Detect which cell encompasses the target text, then output its [x, y] center coordinate. 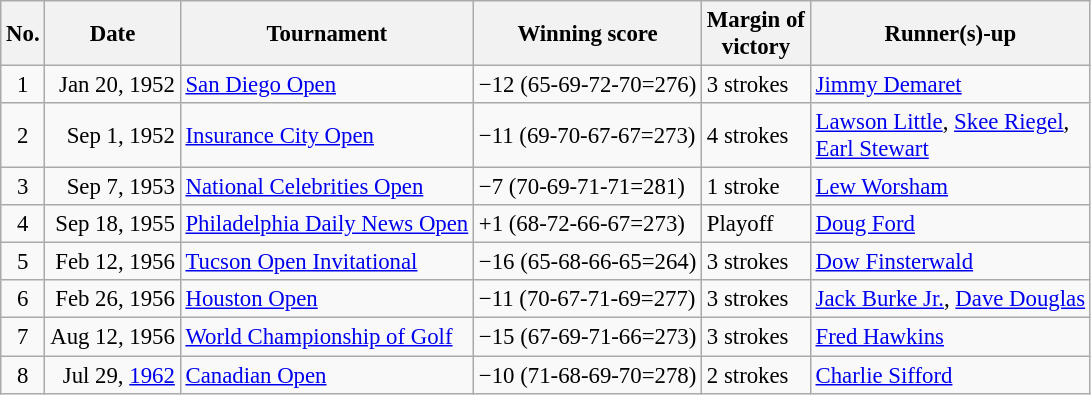
National Celebrities Open [326, 187]
7 [23, 337]
Philadelphia Daily News Open [326, 224]
Feb 26, 1956 [112, 299]
−16 (65-68-66-65=264) [588, 262]
Lew Worsham [950, 187]
−15 (67-69-71-66=273) [588, 337]
No. [23, 34]
2 strokes [756, 375]
Winning score [588, 34]
1 [23, 85]
4 [23, 224]
8 [23, 375]
Sep 7, 1953 [112, 187]
Lawson Little, Skee Riegel, Earl Stewart [950, 136]
−11 (70-67-71-69=277) [588, 299]
4 strokes [756, 136]
3 [23, 187]
6 [23, 299]
Dow Finsterwald [950, 262]
Jan 20, 1952 [112, 85]
2 [23, 136]
Aug 12, 1956 [112, 337]
San Diego Open [326, 85]
Jack Burke Jr., Dave Douglas [950, 299]
Doug Ford [950, 224]
Sep 18, 1955 [112, 224]
5 [23, 262]
−7 (70-69-71-71=281) [588, 187]
Margin ofvictory [756, 34]
Runner(s)-up [950, 34]
Tucson Open Invitational [326, 262]
Fred Hawkins [950, 337]
Insurance City Open [326, 136]
+1 (68-72-66-67=273) [588, 224]
World Championship of Golf [326, 337]
Jul 29, 1962 [112, 375]
−10 (71-68-69-70=278) [588, 375]
Houston Open [326, 299]
Sep 1, 1952 [112, 136]
1 stroke [756, 187]
Charlie Sifford [950, 375]
−11 (69-70-67-67=273) [588, 136]
Jimmy Demaret [950, 85]
Feb 12, 1956 [112, 262]
Canadian Open [326, 375]
Playoff [756, 224]
−12 (65-69-72-70=276) [588, 85]
Tournament [326, 34]
Date [112, 34]
